Scan for the cell matching the given text and deliver its (X, Y) coordinate at center. 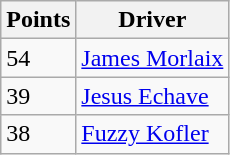
Driver (152, 20)
Jesus Echave (152, 96)
38 (38, 134)
39 (38, 96)
James Morlaix (152, 58)
54 (38, 58)
Fuzzy Kofler (152, 134)
Points (38, 20)
